Locate the cell with the specified text and output its (X, Y) center coordinate. 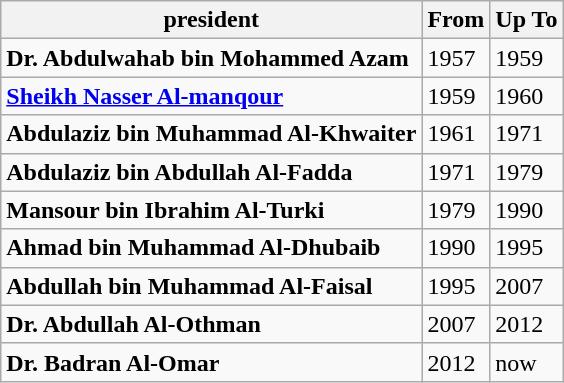
From (456, 20)
Up To (526, 20)
Abdulaziz bin Abdullah Al-Fadda (212, 172)
Dr. Abdulwahab bin Mohammed Azam (212, 58)
now (526, 362)
Dr. Badran Al-Omar (212, 362)
Abdullah bin Muhammad Al-Faisal (212, 286)
Sheikh Nasser Al-manqour (212, 96)
Abdulaziz bin Muhammad Al-Khwaiter (212, 134)
1957 (456, 58)
Mansour bin Ibrahim Al-Turki (212, 210)
Ahmad bin Muhammad Al-Dhubaib (212, 248)
1960 (526, 96)
Dr. Abdullah Al-Othman (212, 324)
president (212, 20)
1961 (456, 134)
